Locate the cell with the specified text and output its [x, y] center coordinate. 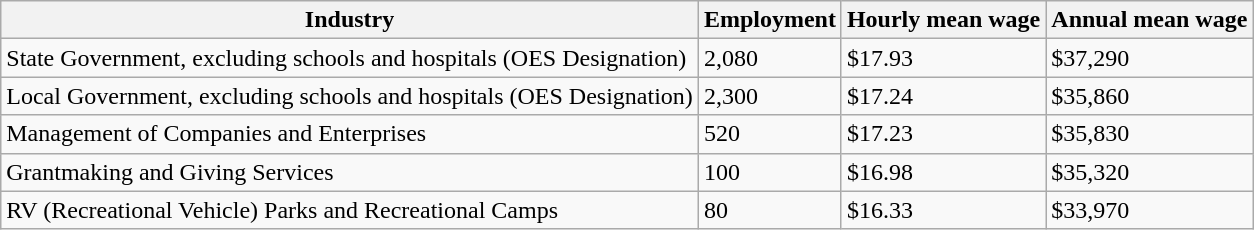
Grantmaking and Giving Services [350, 172]
Hourly mean wage [943, 20]
2,300 [770, 96]
$16.98 [943, 172]
$16.33 [943, 210]
$37,290 [1150, 58]
Local Government, excluding schools and hospitals (OES Designation) [350, 96]
520 [770, 134]
$33,970 [1150, 210]
$35,830 [1150, 134]
Annual mean wage [1150, 20]
Employment [770, 20]
80 [770, 210]
$17.24 [943, 96]
100 [770, 172]
$35,320 [1150, 172]
RV (Recreational Vehicle) Parks and Recreational Camps [350, 210]
Industry [350, 20]
Management of Companies and Enterprises [350, 134]
$35,860 [1150, 96]
State Government, excluding schools and hospitals (OES Designation) [350, 58]
$17.93 [943, 58]
2,080 [770, 58]
$17.23 [943, 134]
